Return the [X, Y] coordinate for the center point of the cell that contains the specified text.  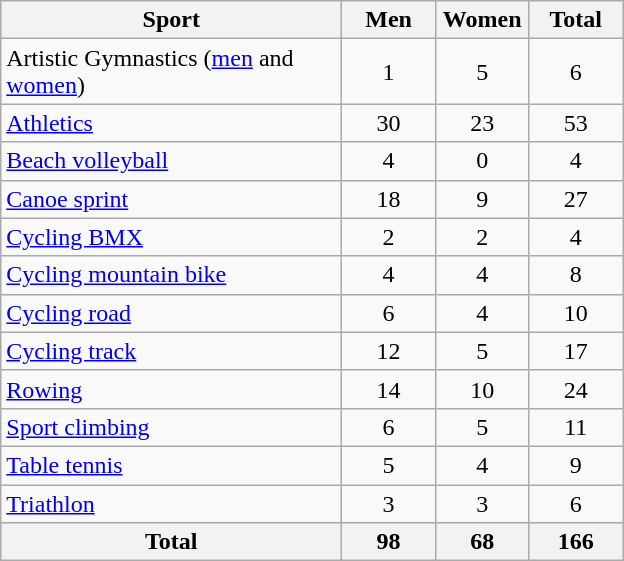
53 [576, 123]
30 [389, 123]
24 [576, 389]
23 [482, 123]
27 [576, 199]
Sport [172, 20]
12 [389, 351]
17 [576, 351]
Triathlon [172, 503]
14 [389, 389]
Cycling road [172, 313]
8 [576, 275]
68 [482, 542]
1 [389, 72]
Rowing [172, 389]
11 [576, 427]
Athletics [172, 123]
Canoe sprint [172, 199]
166 [576, 542]
Sport climbing [172, 427]
Artistic Gymnastics (men and women) [172, 72]
Table tennis [172, 465]
Cycling mountain bike [172, 275]
18 [389, 199]
Men [389, 20]
Beach volleyball [172, 161]
Women [482, 20]
Cycling track [172, 351]
0 [482, 161]
98 [389, 542]
Cycling BMX [172, 237]
